Extract the (X, Y) coordinate from the center of the cell holding the provided text.  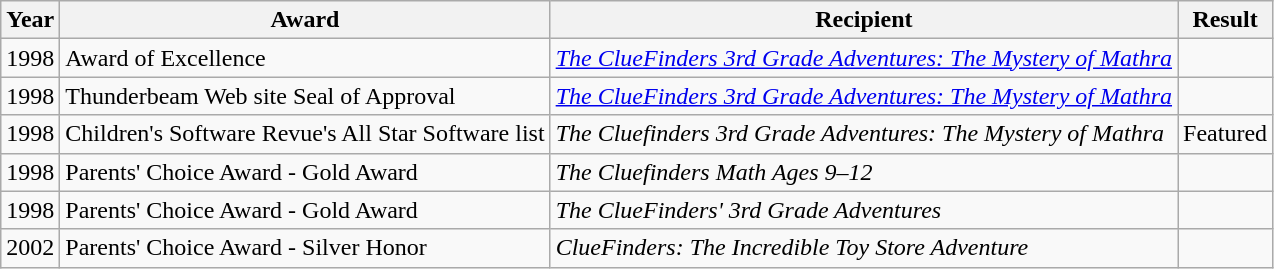
Recipient (864, 20)
The ClueFinders' 3rd Grade Adventures (864, 210)
Featured (1226, 134)
Thunderbeam Web site Seal of Approval (305, 96)
Award (305, 20)
The Cluefinders Math Ages 9–12 (864, 172)
Parents' Choice Award - Silver Honor (305, 248)
Result (1226, 20)
Year (30, 20)
Children's Software Revue's All Star Software list (305, 134)
2002 (30, 248)
ClueFinders: The Incredible Toy Store Adventure (864, 248)
The Cluefinders 3rd Grade Adventures: The Mystery of Mathra (864, 134)
Award of Excellence (305, 58)
